Provide the (x, y) coordinate of the cell's center where the given text is located.  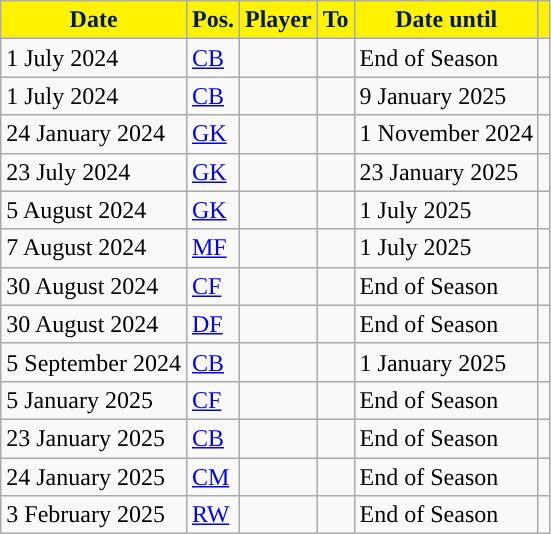
24 January 2025 (94, 477)
9 January 2025 (446, 96)
5 September 2024 (94, 362)
Player (279, 20)
RW (212, 515)
Date (94, 20)
MF (212, 248)
24 January 2024 (94, 134)
Pos. (212, 20)
1 January 2025 (446, 362)
To (336, 20)
1 November 2024 (446, 134)
5 January 2025 (94, 400)
7 August 2024 (94, 248)
3 February 2025 (94, 515)
Date until (446, 20)
DF (212, 324)
CM (212, 477)
23 July 2024 (94, 172)
5 August 2024 (94, 210)
